Return the [x, y] coordinate for the center point of the cell that contains the specified text.  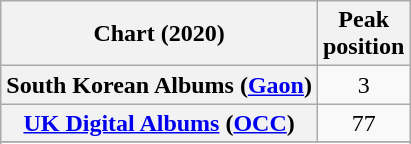
South Korean Albums (Gaon) [160, 85]
77 [363, 123]
Peakposition [363, 34]
UK Digital Albums (OCC) [160, 123]
Chart (2020) [160, 34]
3 [363, 85]
